From the cell containing the given text, extract its center point as [X, Y] coordinate. 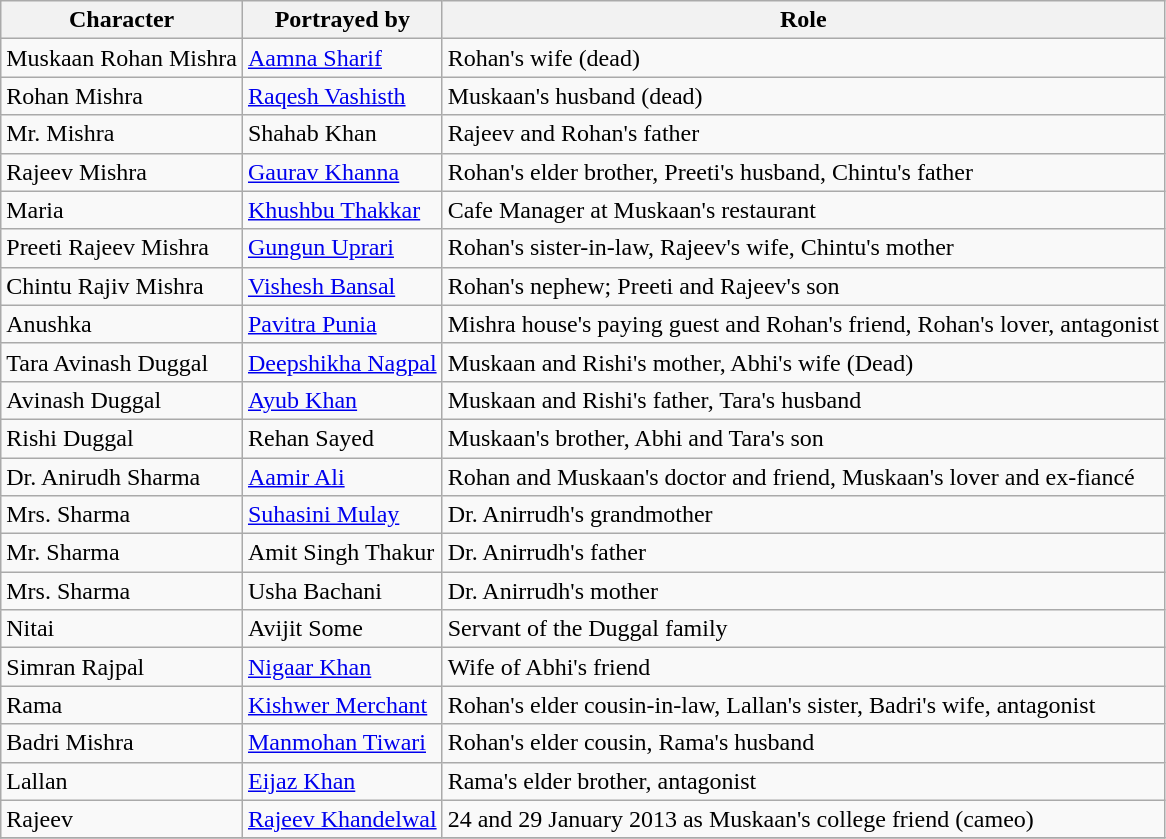
Rajeev Mishra [122, 172]
Rehan Sayed [342, 438]
Rohan's elder cousin, Rama's husband [803, 743]
Suhasini Mulay [342, 515]
Badri Mishra [122, 743]
Rohan Mishra [122, 96]
Rohan's sister-in-law, Rajeev's wife, Chintu's mother [803, 248]
Muskaan's husband (dead) [803, 96]
Muskaan and Rishi's mother, Abhi's wife (Dead) [803, 362]
Character [122, 20]
Dr. Anirudh Sharma [122, 477]
Wife of Abhi's friend [803, 667]
Shahab Khan [342, 134]
Kishwer Merchant [342, 705]
Portrayed by [342, 20]
Khushbu Thakkar [342, 210]
Rohan's wife (dead) [803, 58]
Aamna Sharif [342, 58]
Dr. Anirrudh's grandmother [803, 515]
Pavitra Punia [342, 324]
Cafe Manager at Muskaan's restaurant [803, 210]
Vishesh Bansal [342, 286]
Preeti Rajeev Mishra [122, 248]
Avijit Some [342, 629]
Raqesh Vashisth [342, 96]
Simran Rajpal [122, 667]
Muskaan Rohan Mishra [122, 58]
Rama [122, 705]
Amit Singh Thakur [342, 553]
Maria [122, 210]
24 and 29 January 2013 as Muskaan's college friend (cameo) [803, 819]
Rohan and Muskaan's doctor and friend, Muskaan's lover and ex-fiancé [803, 477]
Rishi Duggal [122, 438]
Mr. Mishra [122, 134]
Eijaz Khan [342, 781]
Manmohan Tiwari [342, 743]
Dr. Anirrudh's father [803, 553]
Dr. Anirrudh's mother [803, 591]
Rajeev [122, 819]
Usha Bachani [342, 591]
Rohan's elder brother, Preeti's husband, Chintu's father [803, 172]
Mr. Sharma [122, 553]
Ayub Khan [342, 400]
Chintu Rajiv Mishra [122, 286]
Anushka [122, 324]
Lallan [122, 781]
Servant of the Duggal family [803, 629]
Rohan's elder cousin-in-law, Lallan's sister, Badri's wife, antagonist [803, 705]
Rohan's nephew; Preeti and Rajeev's son [803, 286]
Mishra house's paying guest and Rohan's friend, Rohan's lover, antagonist [803, 324]
Role [803, 20]
Muskaan's brother, Abhi and Tara's son [803, 438]
Nigaar Khan [342, 667]
Aamir Ali [342, 477]
Gungun Uprari [342, 248]
Nitai [122, 629]
Rajeev and Rohan's father [803, 134]
Rama's elder brother, antagonist [803, 781]
Deepshikha Nagpal [342, 362]
Muskaan and Rishi's father, Tara's husband [803, 400]
Gaurav Khanna [342, 172]
Tara Avinash Duggal [122, 362]
Avinash Duggal [122, 400]
Rajeev Khandelwal [342, 819]
